Find where the given text appears and provide that cell's center as [x, y] coordinate. 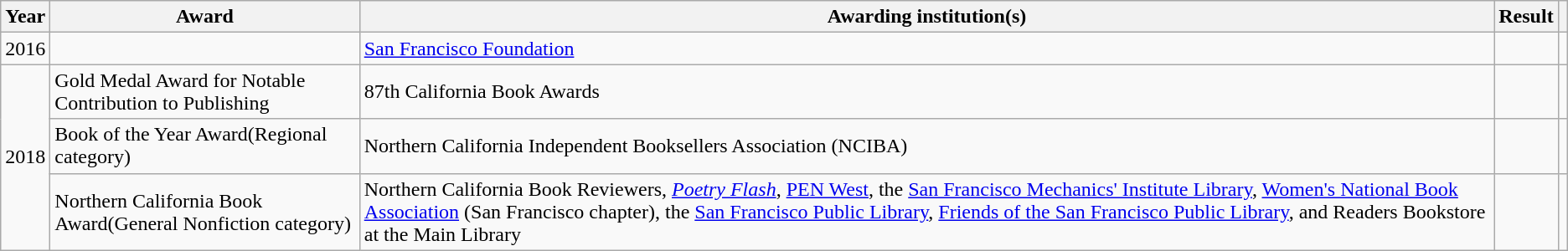
Northern California Independent Booksellers Association (NCIBA) [926, 146]
Result [1526, 17]
San Francisco Foundation [926, 49]
87th California Book Awards [926, 92]
Year [25, 17]
Awarding institution(s) [926, 17]
Award [204, 17]
Gold Medal Award for Notable Contribution to Publishing [204, 92]
2016 [25, 49]
2018 [25, 157]
Book of the Year Award(Regional category) [204, 146]
Northern California Book Award(General Nonfiction category) [204, 212]
